For the text-containing cell, return its midpoint in (X, Y) coordinate format. 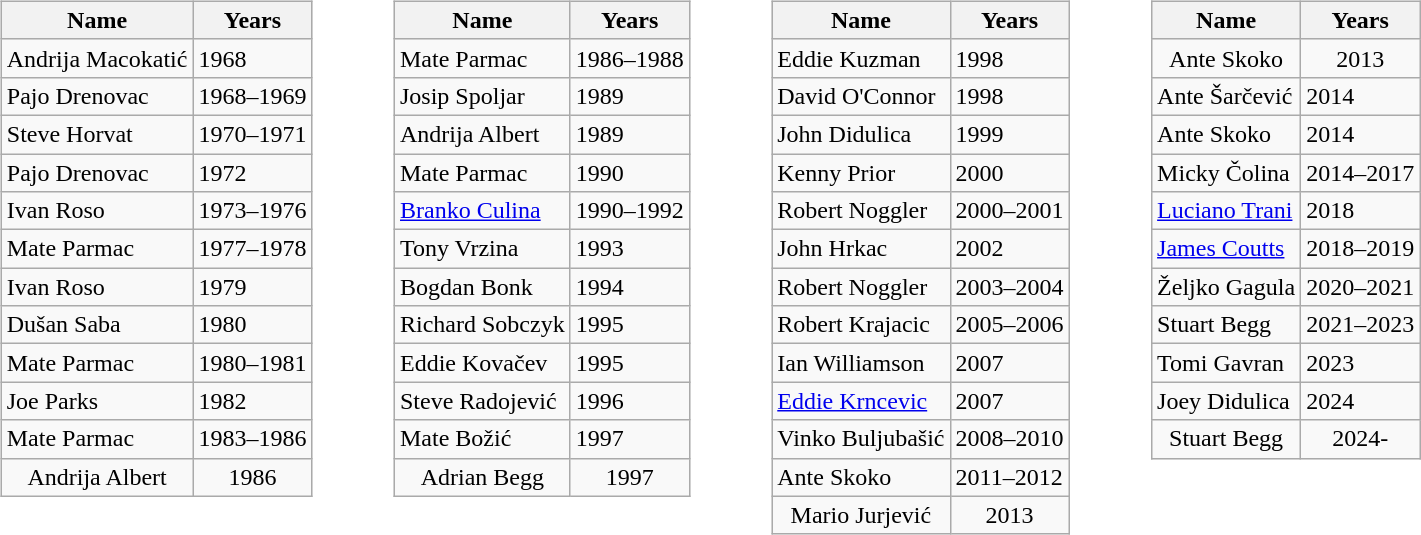
1972 (252, 173)
1990–1992 (630, 211)
1986 (252, 477)
John Didulica (861, 134)
2000 (1010, 173)
2023 (1360, 363)
Micky Čolina (1226, 173)
Dušan Saba (97, 325)
Kenny Prior (861, 173)
Eddie Krncevic (861, 401)
Joey Didulica (1226, 401)
1993 (630, 249)
Joe Parks (97, 401)
Adrian Begg (482, 477)
James Coutts (1226, 249)
2003–2004 (1010, 287)
1968 (252, 58)
Andrija Macokatić (97, 58)
Tony Vrzina (482, 249)
2002 (1010, 249)
John Hrkac (861, 249)
Ante Šarčević (1226, 96)
2005–2006 (1010, 325)
Vinko Buljubašić (861, 439)
Steve Radojević (482, 401)
David O'Connor (861, 96)
2008–2010 (1010, 439)
Steve Horvat (97, 134)
1980–1981 (252, 363)
1970–1971 (252, 134)
1977–1978 (252, 249)
2020–2021 (1360, 287)
Josip Spoljar (482, 96)
1996 (630, 401)
2018–2019 (1360, 249)
Branko Culina (482, 211)
Ian Williamson (861, 363)
1999 (1010, 134)
Mario Jurjević (861, 515)
1990 (630, 173)
Željko Gagula (1226, 287)
1994 (630, 287)
Bogdan Bonk (482, 287)
1983–1986 (252, 439)
Mate Božić (482, 439)
2024 (1360, 401)
Eddie Kovačev (482, 363)
2018 (1360, 211)
2011–2012 (1010, 477)
Richard Sobczyk (482, 325)
2021–2023 (1360, 325)
1982 (252, 401)
1973–1976 (252, 211)
2024- (1360, 439)
1980 (252, 325)
2014–2017 (1360, 173)
1979 (252, 287)
1968–1969 (252, 96)
2000–2001 (1010, 211)
Robert Krajacic (861, 325)
1986–1988 (630, 58)
Tomi Gavran (1226, 363)
Eddie Kuzman (861, 58)
Luciano Trani (1226, 211)
